Identify which cell holds the provided text, then report its [X, Y] central coordinate. 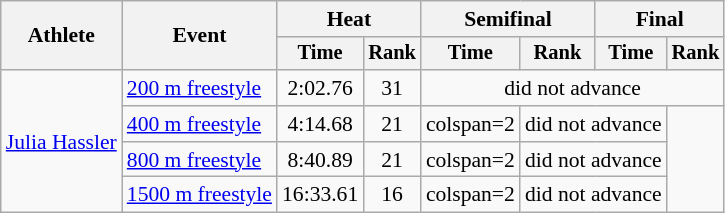
4:14.68 [320, 124]
800 m freestyle [200, 160]
1500 m freestyle [200, 195]
200 m freestyle [200, 88]
Semifinal [508, 19]
8:40.89 [320, 160]
400 m freestyle [200, 124]
Final [660, 19]
16:33.61 [320, 195]
Heat [349, 19]
31 [392, 88]
Julia Hassler [62, 141]
Athlete [62, 36]
2:02.76 [320, 88]
Event [200, 36]
16 [392, 195]
